Pinpoint the cell where the given text exists, returning its (X, Y) midpoint coordinate. 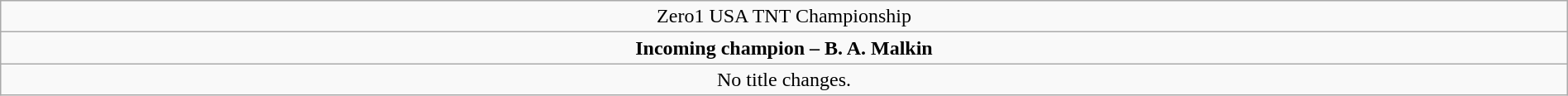
No title changes. (784, 79)
Incoming champion – B. A. Malkin (784, 48)
Zero1 USA TNT Championship (784, 17)
